Identify which cell holds the provided text, then report its [x, y] central coordinate. 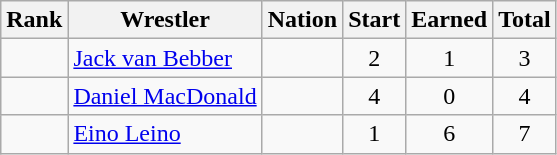
Earned [450, 20]
Daniel MacDonald [165, 96]
Rank [34, 20]
Eino Leino [165, 134]
0 [450, 96]
7 [525, 134]
Jack van Bebber [165, 58]
6 [450, 134]
Start [374, 20]
2 [374, 58]
Total [525, 20]
Nation [302, 20]
Wrestler [165, 20]
3 [525, 58]
